Find where the given text appears and provide that cell's center as (X, Y) coordinate. 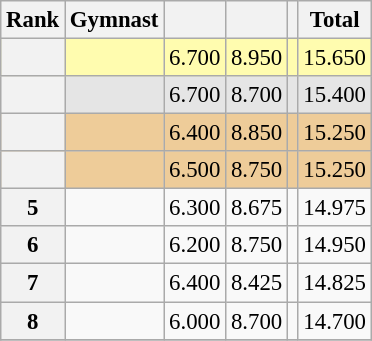
15.400 (334, 95)
6.200 (195, 245)
5 (33, 208)
6.000 (195, 321)
8 (33, 321)
6 (33, 245)
8.425 (257, 283)
8.950 (257, 58)
8.850 (257, 133)
Gymnast (114, 20)
14.975 (334, 208)
Rank (33, 20)
14.700 (334, 321)
14.950 (334, 245)
8.675 (257, 208)
15.650 (334, 58)
7 (33, 283)
6.500 (195, 170)
6.300 (195, 208)
14.825 (334, 283)
Total (334, 20)
